Output the [x, y] coordinate of the center of the cell containing the given text.  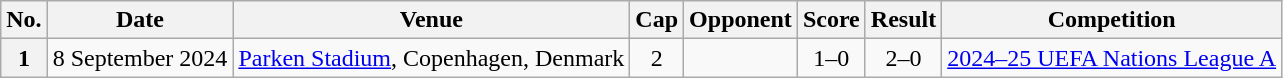
2024–25 UEFA Nations League A [1112, 58]
Result [903, 20]
Parken Stadium, Copenhagen, Denmark [432, 58]
Competition [1112, 20]
Score [831, 20]
2–0 [903, 58]
1 [24, 58]
Date [140, 20]
Cap [657, 20]
Opponent [741, 20]
1–0 [831, 58]
No. [24, 20]
2 [657, 58]
Venue [432, 20]
8 September 2024 [140, 58]
